Return the (x, y) coordinate for the center point of the cell that contains the specified text.  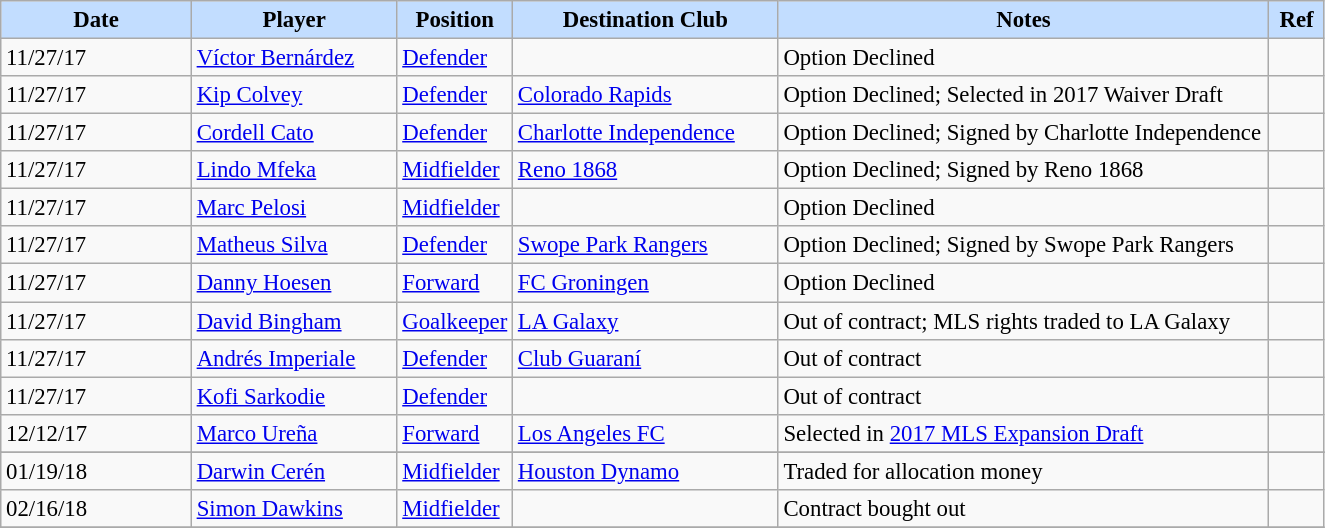
FC Groningen (646, 283)
Option Declined; Signed by Charlotte Independence (1024, 133)
Destination Club (646, 20)
Cordell Cato (294, 133)
Houston Dynamo (646, 471)
Colorado Rapids (646, 95)
Los Angeles FC (646, 433)
Contract bought out (1024, 509)
Option Declined; Signed by Swope Park Rangers (1024, 245)
02/16/18 (96, 509)
Club Guaraní (646, 358)
Swope Park Rangers (646, 245)
Position (455, 20)
Andrés Imperiale (294, 358)
01/19/18 (96, 471)
David Bingham (294, 321)
Player (294, 20)
Marco Ureña (294, 433)
Reno 1868 (646, 170)
Charlotte Independence (646, 133)
Lindo Mfeka (294, 170)
Matheus Silva (294, 245)
Traded for allocation money (1024, 471)
Option Declined; Selected in 2017 Waiver Draft (1024, 95)
Ref (1297, 20)
Notes (1024, 20)
Víctor Bernárdez (294, 58)
Out of contract; MLS rights traded to LA Galaxy (1024, 321)
Date (96, 20)
Goalkeeper (455, 321)
Selected in 2017 MLS Expansion Draft (1024, 433)
Danny Hoesen (294, 283)
Simon Dawkins (294, 509)
Option Declined; Signed by Reno 1868 (1024, 170)
Kofi Sarkodie (294, 396)
Darwin Cerén (294, 471)
12/12/17 (96, 433)
LA Galaxy (646, 321)
Marc Pelosi (294, 208)
Kip Colvey (294, 95)
